Search for the cell housing the specified text and yield its (X, Y) center coordinate. 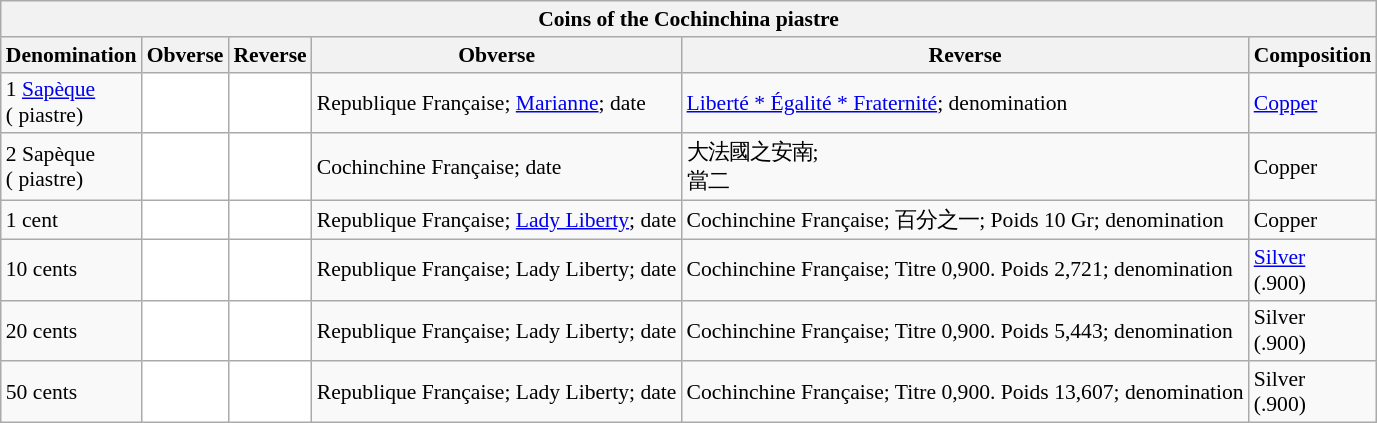
10 cents (72, 270)
2 Sapèque( piastre) (72, 168)
Cochinchine Française; Titre 0,900. Poids 5,443; denomination (966, 330)
Composition (1313, 55)
Cochinchine Française; date (497, 168)
20 cents (72, 330)
Liberté * Égalité * Fraternité; denomination (966, 102)
1 Sapèque( piastre) (72, 102)
Coins of the Cochinchina piastre (689, 19)
1 cent (72, 220)
Republique Française; Marianne; date (497, 102)
Cochinchine Française; Titre 0,900. Poids 13,607; denomination (966, 392)
大法國之安南;當二 (966, 168)
50 cents (72, 392)
Cochinchine Française; Titre 0,900. Poids 2,721; denomination (966, 270)
Cochinchine Française; 百分之一; Poids 10 Gr; denomination (966, 220)
Denomination (72, 55)
